Return (X, Y) of the center of cell containing provided text 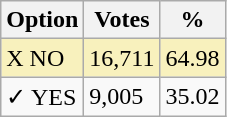
X NO (42, 58)
✓ YES (42, 97)
64.98 (192, 58)
16,711 (122, 58)
35.02 (192, 97)
% (192, 20)
Option (42, 20)
Votes (122, 20)
9,005 (122, 97)
